Find where the given text appears and provide that cell's center as [x, y] coordinate. 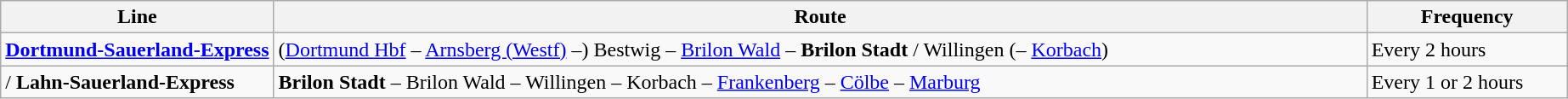
Line [138, 17]
Every 1 or 2 hours [1467, 82]
(Dortmund Hbf – Arnsberg (Westf) –) Bestwig – Brilon Wald – Brilon Stadt / Willingen (– Korbach) [820, 49]
/ Lahn-Sauerland-Express [138, 82]
Brilon Stadt – Brilon Wald – Willingen – Korbach – Frankenberg – Cölbe – Marburg [820, 82]
Dortmund-Sauerland-Express [138, 49]
Frequency [1467, 17]
Every 2 hours [1467, 49]
Route [820, 17]
